Identify which cell holds the provided text, then report its (X, Y) central coordinate. 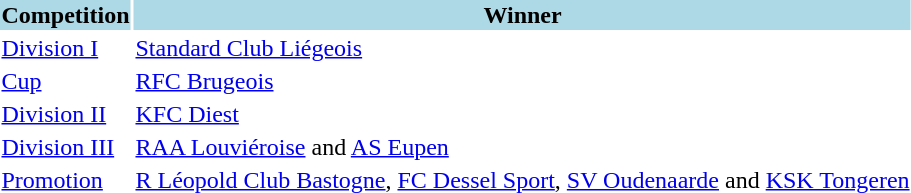
Division II (66, 114)
RFC Brugeois (522, 81)
RAA Louviéroise and AS Eupen (522, 147)
KFC Diest (522, 114)
Division III (66, 147)
Standard Club Liégeois (522, 48)
Cup (66, 81)
Competition (66, 15)
Division I (66, 48)
Winner (522, 15)
